Return (x, y) of the center of cell containing provided text 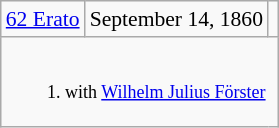
September 14, 1860 (176, 19)
with Wilhelm Julius Förster (140, 82)
62 Erato (43, 19)
